Output the [X, Y] coordinate of the center of the cell containing the given text.  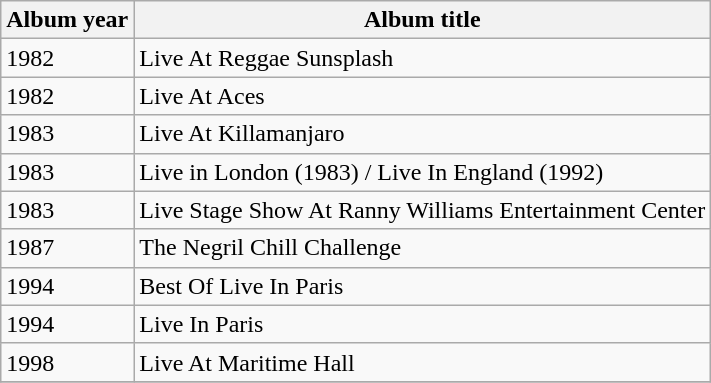
Live At Aces [422, 96]
Live In Paris [422, 324]
Live At Reggae Sunsplash [422, 58]
Album year [68, 20]
Album title [422, 20]
The Negril Chill Challenge [422, 248]
Live Stage Show At Ranny Williams Entertainment Center [422, 210]
Live in London (1983) / Live In England (1992) [422, 172]
Live At Maritime Hall [422, 362]
Live At Killamanjaro [422, 134]
1987 [68, 248]
1998 [68, 362]
Best Of Live In Paris [422, 286]
